Capture the cell that displays the provided text and extract its (x, y) central coordinate. 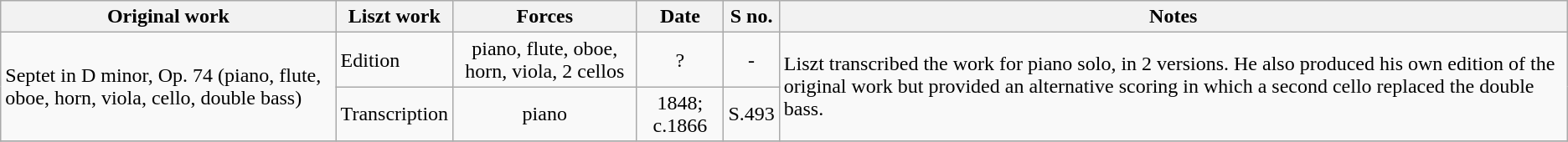
Transcription (395, 114)
Septet in D minor, Op. 74 (piano, flute, oboe, horn, viola, cello, double bass) (168, 87)
piano, flute, oboe, horn, viola, 2 cellos (544, 60)
Forces (544, 17)
- (751, 60)
Liszt work (395, 17)
Notes (1173, 17)
1848; c.1866 (680, 114)
Edition (395, 60)
Original work (168, 17)
piano (544, 114)
S.493 (751, 114)
S no. (751, 17)
? (680, 60)
Date (680, 17)
